Search for the cell housing the specified text and yield its [x, y] center coordinate. 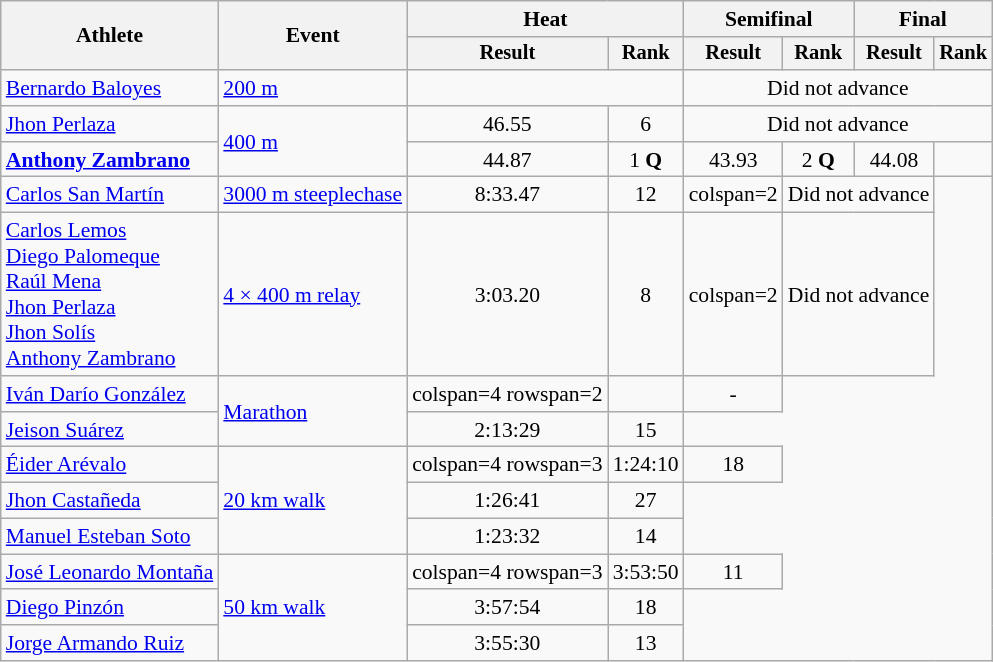
Jeison Suárez [110, 430]
12 [646, 195]
Semifinal [769, 19]
- [734, 394]
Anthony Zambrano [110, 160]
3:55:30 [508, 643]
4 × 400 m relay [312, 294]
44.87 [508, 160]
Manuel Esteban Soto [110, 537]
200 m [312, 88]
Heat [546, 19]
colspan=4 rowspan=2 [508, 394]
2 Q [818, 160]
2:13:29 [508, 430]
3:53:50 [646, 572]
Carlos San Martín [110, 195]
27 [646, 501]
Jorge Armando Ruiz [110, 643]
11 [734, 572]
Éider Arévalo [110, 465]
Diego Pinzón [110, 608]
8:33.47 [508, 195]
Marathon [312, 412]
3:03.20 [508, 294]
Bernardo Baloyes [110, 88]
José Leonardo Montaña [110, 572]
3000 m steeplechase [312, 195]
20 km walk [312, 500]
1:24:10 [646, 465]
1:26:41 [508, 501]
Final [923, 19]
8 [646, 294]
Carlos LemosDiego PalomequeRaúl MenaJhon PerlazaJhon SolísAnthony Zambrano [110, 294]
Jhon Perlaza [110, 124]
Athlete [110, 36]
50 km walk [312, 608]
44.08 [894, 160]
1 Q [646, 160]
Iván Darío González [110, 394]
3:57:54 [508, 608]
1:23:32 [508, 537]
13 [646, 643]
14 [646, 537]
Jhon Castañeda [110, 501]
15 [646, 430]
6 [646, 124]
46.55 [508, 124]
43.93 [734, 160]
Event [312, 36]
400 m [312, 142]
